Determine the [X, Y] coordinate at the center of the cell enclosing the given text.  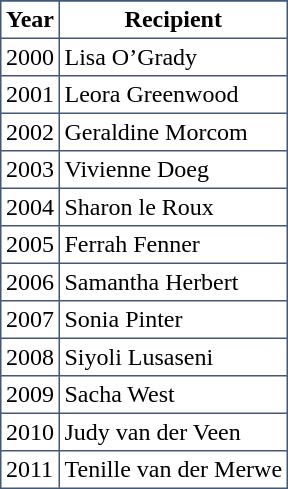
2011 [30, 470]
2002 [30, 132]
2003 [30, 170]
Siyoli Lusaseni [173, 357]
Tenille van der Merwe [173, 470]
2009 [30, 395]
Leora Greenwood [173, 95]
2004 [30, 207]
Year [30, 20]
Vivienne Doeg [173, 170]
2001 [30, 95]
Sharon le Roux [173, 207]
Lisa O’Grady [173, 57]
2007 [30, 320]
2008 [30, 357]
2010 [30, 432]
Sacha West [173, 395]
Samantha Herbert [173, 282]
2006 [30, 282]
Ferrah Fenner [173, 245]
Sonia Pinter [173, 320]
Recipient [173, 20]
Geraldine Morcom [173, 132]
2000 [30, 57]
Judy van der Veen [173, 432]
2005 [30, 245]
